Capture the cell that displays the provided text and extract its (x, y) central coordinate. 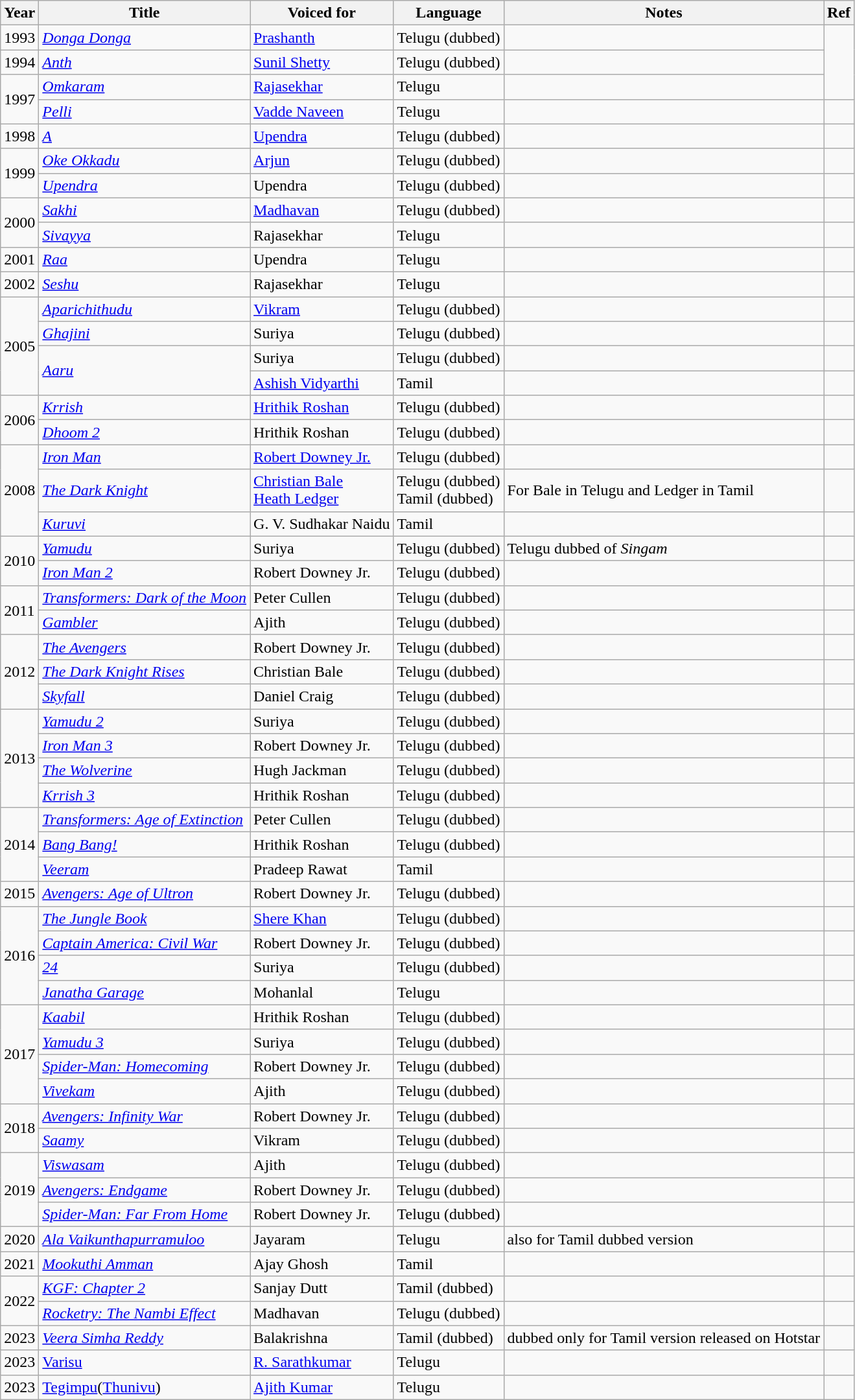
Voiced for (322, 13)
Yamudu 3 (145, 1042)
Daniel Craig (322, 696)
Veera Simha Reddy (145, 1338)
Omkaram (145, 87)
Notes (664, 13)
2005 (19, 346)
Christian BaleHeath Ledger (322, 490)
Tegimpu(Thunivu) (145, 1387)
Raa (145, 259)
2016 (19, 955)
Ajith Kumar (322, 1387)
Spider-Man: Far From Home (145, 1215)
Transformers: Age of Extinction (145, 820)
Iron Man (145, 457)
2001 (19, 259)
Telugu (dubbed)Tamil (dubbed) (449, 490)
Telugu dubbed of Singam (664, 548)
Iron Man 3 (145, 746)
Ashish Vidyarthi (322, 383)
2021 (19, 1264)
Rocketry: The Nambi Effect (145, 1313)
Iron Man 2 (145, 573)
Seshu (145, 284)
Krrish (145, 408)
Bang Bang! (145, 845)
Ghajini (145, 334)
Yamudu (145, 548)
The Wolverine (145, 771)
Title (145, 13)
Spider-Man: Homecoming (145, 1066)
Christian Bale (322, 671)
Saamy (145, 1141)
Aparichithudu (145, 309)
Viswasam (145, 1165)
Dhoom 2 (145, 432)
2013 (19, 758)
1999 (19, 173)
Sunil Shetty (322, 62)
1993 (19, 38)
The Dark Knight (145, 490)
R. Sarathkumar (322, 1362)
The Avengers (145, 647)
Donga Donga (145, 38)
Year (19, 13)
Krrish 3 (145, 795)
Vadde Naveen (322, 111)
Yamudu 2 (145, 721)
2011 (19, 610)
Oke Okkadu (145, 161)
2000 (19, 222)
Anth (145, 62)
The Jungle Book (145, 918)
2010 (19, 561)
2017 (19, 1054)
2020 (19, 1239)
Ajay Ghosh (322, 1264)
Sanjay Dutt (322, 1289)
Pelli (145, 111)
Avengers: Endgame (145, 1190)
Varisu (145, 1362)
Mohanlal (322, 992)
Skyfall (145, 696)
Sakhi (145, 210)
Sivayya (145, 235)
1998 (19, 136)
A (145, 136)
Captain America: Civil War (145, 943)
G. V. Sudhakar Naidu (322, 524)
Jayaram (322, 1239)
Veeram (145, 869)
Language (449, 13)
Mookuthi Amman (145, 1264)
Aaru (145, 371)
also for Tamil dubbed version (664, 1239)
dubbed only for Tamil version released on Hotstar (664, 1338)
2022 (19, 1301)
KGF: Chapter 2 (145, 1289)
2002 (19, 284)
Gambler (145, 622)
Ref (839, 13)
Kaabil (145, 1017)
Transformers: Dark of the Moon (145, 598)
2015 (19, 894)
2019 (19, 1190)
2012 (19, 671)
Prashanth (322, 38)
Avengers: Age of Ultron (145, 894)
Shere Khan (322, 918)
Hugh Jackman (322, 771)
Arjun (322, 161)
2014 (19, 845)
For Bale in Telugu and Ledger in Tamil (664, 490)
Avengers: Infinity War (145, 1115)
2008 (19, 490)
The Dark Knight Rises (145, 671)
2018 (19, 1128)
Kuruvi (145, 524)
1994 (19, 62)
Pradeep Rawat (322, 869)
Ala Vaikunthapurramuloo (145, 1239)
2006 (19, 420)
24 (145, 968)
Vivekam (145, 1091)
1997 (19, 99)
Janatha Garage (145, 992)
Balakrishna (322, 1338)
